Find where the given text appears and provide that cell's center as (x, y) coordinate. 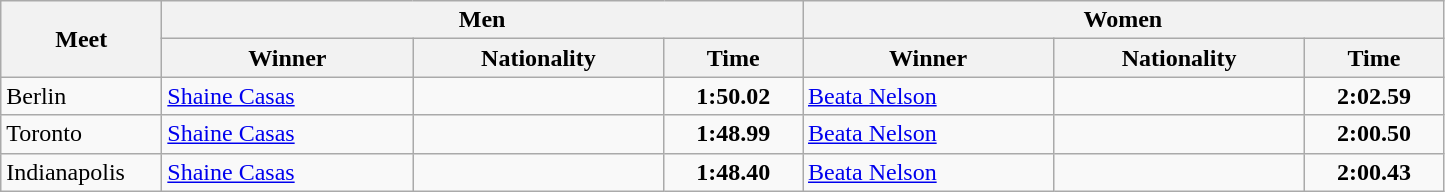
2:02.59 (1374, 96)
2:00.50 (1374, 134)
Indianapolis (82, 172)
Toronto (82, 134)
Men (482, 20)
1:50.02 (734, 96)
1:48.99 (734, 134)
Berlin (82, 96)
1:48.40 (734, 172)
Women (1122, 20)
Meet (82, 39)
2:00.43 (1374, 172)
